Determine the [X, Y] coordinate at the center of the cell enclosing the given text.  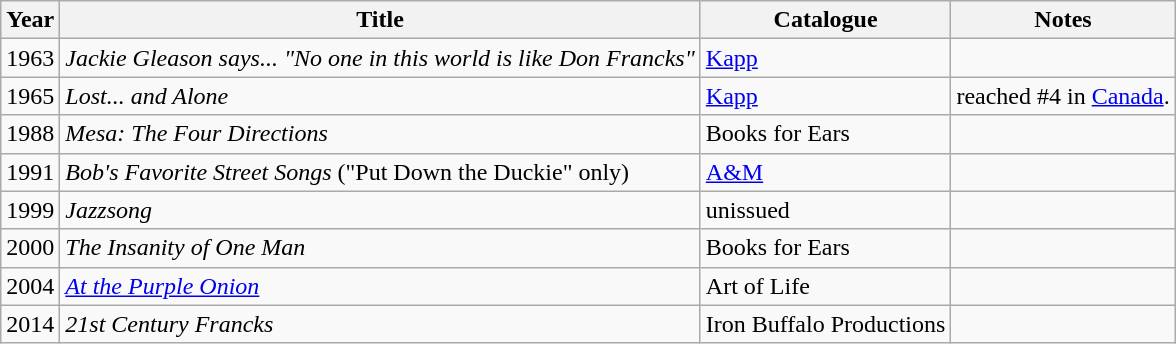
reached #4 in Canada. [1063, 96]
Lost... and Alone [380, 96]
21st Century Francks [380, 324]
1965 [30, 96]
2000 [30, 248]
1963 [30, 58]
Year [30, 20]
2004 [30, 286]
Jackie Gleason says... "No one in this world is like Don Francks" [380, 58]
Mesa: The Four Directions [380, 134]
Art of Life [826, 286]
Title [380, 20]
unissued [826, 210]
The Insanity of One Man [380, 248]
Jazzsong [380, 210]
1999 [30, 210]
1988 [30, 134]
At the Purple Onion [380, 286]
Notes [1063, 20]
2014 [30, 324]
1991 [30, 172]
Catalogue [826, 20]
A&M [826, 172]
Iron Buffalo Productions [826, 324]
Bob's Favorite Street Songs ("Put Down the Duckie" only) [380, 172]
